Capture the cell that displays the provided text and extract its [X, Y] central coordinate. 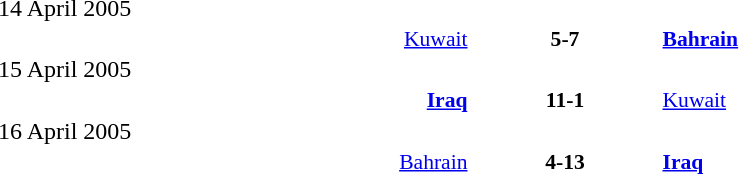
5-7 [564, 38]
11-1 [564, 100]
